Output the (x, y) coordinate of the center of the cell containing the given text.  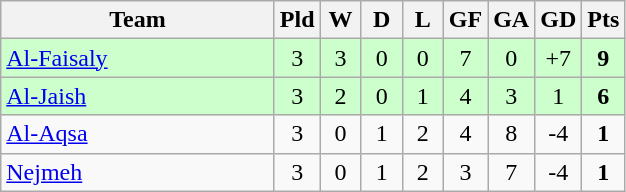
L (422, 20)
Nejmeh (138, 172)
+7 (558, 58)
GA (512, 20)
9 (604, 58)
W (340, 20)
Al-Faisaly (138, 58)
6 (604, 96)
8 (512, 134)
Pts (604, 20)
GD (558, 20)
D (382, 20)
Pld (297, 20)
Team (138, 20)
Al-Aqsa (138, 134)
GF (465, 20)
Al-Jaish (138, 96)
